Extract the (X, Y) coordinate from the center of the cell holding the provided text.  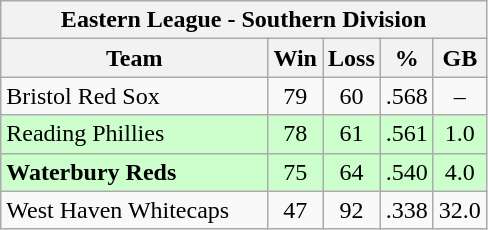
Reading Phillies (134, 134)
GB (460, 58)
32.0 (460, 210)
Win (296, 58)
1.0 (460, 134)
79 (296, 96)
60 (351, 96)
Eastern League - Southern Division (244, 20)
61 (351, 134)
Bristol Red Sox (134, 96)
West Haven Whitecaps (134, 210)
64 (351, 172)
4.0 (460, 172)
– (460, 96)
% (406, 58)
.568 (406, 96)
Team (134, 58)
75 (296, 172)
Waterbury Reds (134, 172)
78 (296, 134)
47 (296, 210)
92 (351, 210)
.338 (406, 210)
.561 (406, 134)
.540 (406, 172)
Loss (351, 58)
